Determine the (X, Y) coordinate at the center of the cell enclosing the given text.  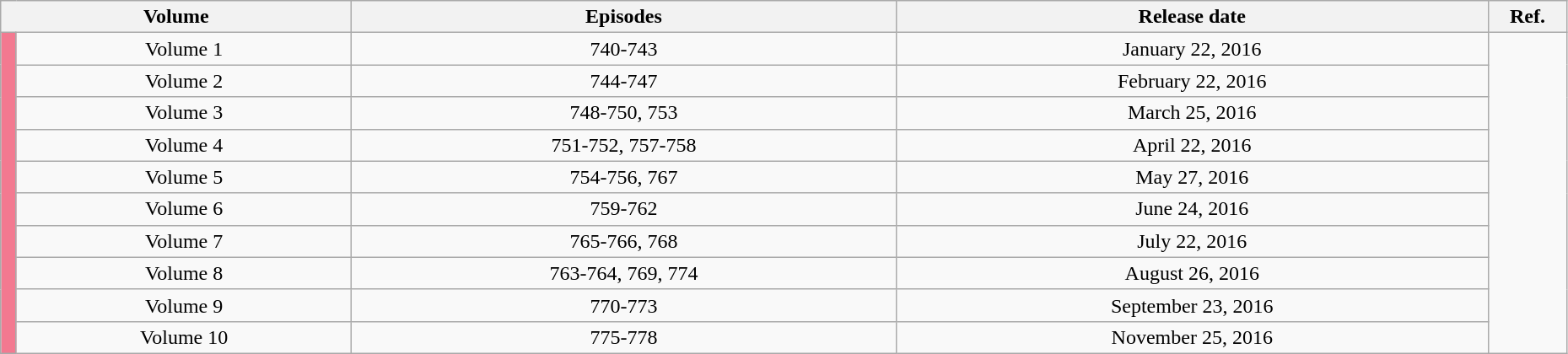
Volume 7 (184, 241)
July 22, 2016 (1193, 241)
748-750, 753 (624, 113)
February 22, 2016 (1193, 81)
Volume 3 (184, 113)
Volume 5 (184, 177)
June 24, 2016 (1193, 209)
775-778 (624, 337)
Ref. (1528, 17)
Volume 10 (184, 337)
Volume 2 (184, 81)
740-743 (624, 49)
Volume 1 (184, 49)
763-764, 769, 774 (624, 273)
770-773 (624, 305)
744-747 (624, 81)
January 22, 2016 (1193, 49)
Volume 9 (184, 305)
751-752, 757-758 (624, 145)
Volume (176, 17)
759-762 (624, 209)
Release date (1193, 17)
March 25, 2016 (1193, 113)
765-766, 768 (624, 241)
Volume 4 (184, 145)
August 26, 2016 (1193, 273)
May 27, 2016 (1193, 177)
754-756, 767 (624, 177)
November 25, 2016 (1193, 337)
Volume 8 (184, 273)
September 23, 2016 (1193, 305)
Volume 6 (184, 209)
April 22, 2016 (1193, 145)
Episodes (624, 17)
